Determine the [X, Y] coordinate at the center of the cell enclosing the given text.  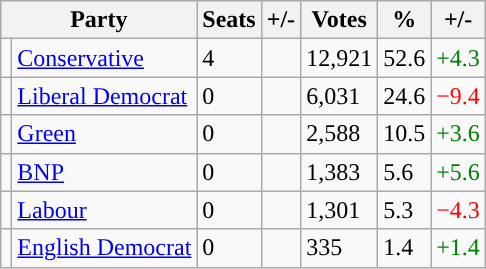
Votes [340, 20]
335 [340, 248]
+1.4 [458, 248]
1,383 [340, 172]
1,301 [340, 210]
−4.3 [458, 210]
12,921 [340, 58]
% [404, 20]
52.6 [404, 58]
5.6 [404, 172]
Liberal Democrat [104, 96]
English Democrat [104, 248]
1.4 [404, 248]
Green [104, 134]
+5.6 [458, 172]
24.6 [404, 96]
2,588 [340, 134]
+4.3 [458, 58]
BNP [104, 172]
Seats [229, 20]
−9.4 [458, 96]
Party [99, 20]
10.5 [404, 134]
Labour [104, 210]
4 [229, 58]
Conservative [104, 58]
5.3 [404, 210]
6,031 [340, 96]
+3.6 [458, 134]
